Return [X, Y] of the center of cell containing provided text 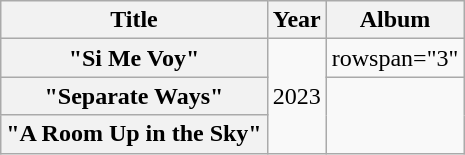
Year [296, 20]
"Separate Ways" [134, 96]
"Si Me Voy" [134, 58]
2023 [296, 96]
Album [395, 20]
Title [134, 20]
rowspan="3" [395, 58]
"A Room Up in the Sky" [134, 134]
